Identify which cell holds the provided text, then report its (X, Y) central coordinate. 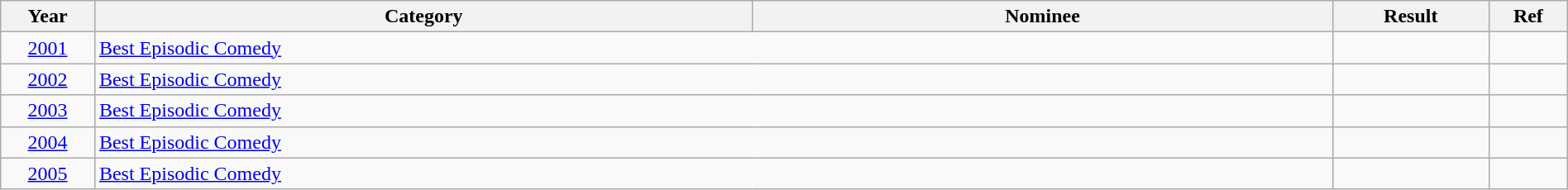
Ref (1528, 17)
2003 (48, 111)
Category (423, 17)
2004 (48, 142)
2002 (48, 79)
Nominee (1042, 17)
Result (1411, 17)
Year (48, 17)
2001 (48, 48)
2005 (48, 173)
